Capture the cell that displays the provided text and extract its (x, y) central coordinate. 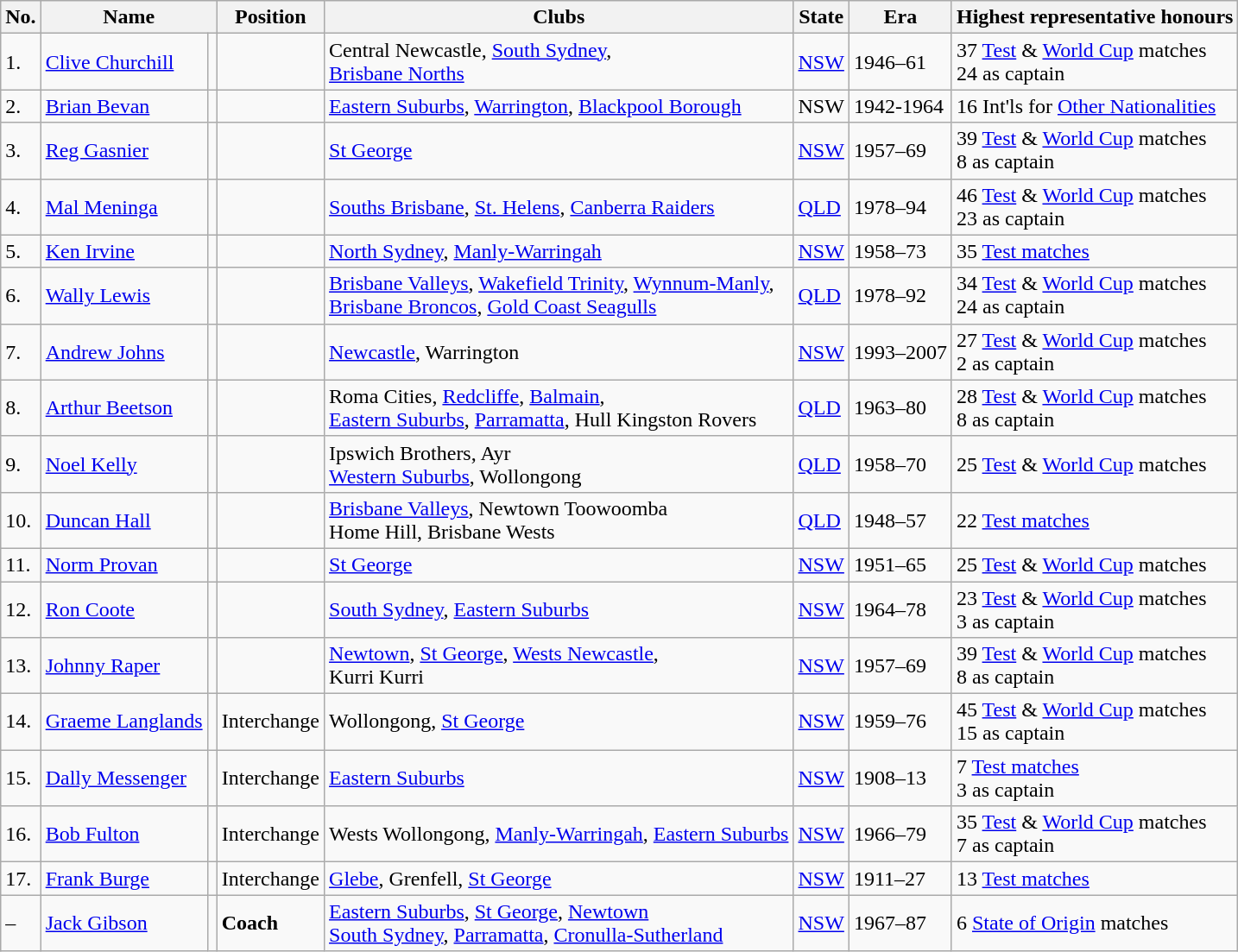
1966–79 (900, 834)
11. (21, 564)
Clive Churchill (124, 62)
35 Test matches (1095, 251)
34 Test & World Cup matches24 as captain (1095, 295)
7. (21, 352)
1958–70 (900, 464)
– (21, 924)
Noel Kelly (124, 464)
Brisbane Valleys, Wakefield Trinity, Wynnum-Manly,Brisbane Broncos, Gold Coast Seagulls (559, 295)
27 Test & World Cup matches2 as captain (1095, 352)
Eastern Suburbs, St George, NewtownSouth Sydney, Parramatta, Cronulla-Sutherland (559, 924)
Brisbane Valleys, Newtown ToowoombaHome Hill, Brisbane Wests (559, 520)
Dally Messenger (124, 779)
1942-1964 (900, 106)
Wests Wollongong, Manly-Warringah, Eastern Suburbs (559, 834)
Newcastle, Warrington (559, 352)
1963–80 (900, 407)
10. (21, 520)
15. (21, 779)
Souths Brisbane, St. Helens, Canberra Raiders (559, 207)
22 Test matches (1095, 520)
8. (21, 407)
1908–13 (900, 779)
13 Test matches (1095, 879)
5. (21, 251)
1967–87 (900, 924)
1946–61 (900, 62)
1958–73 (900, 251)
Central Newcastle, South Sydney, Brisbane Norths (559, 62)
1978–92 (900, 295)
23 Test & World Cup matches3 as captain (1095, 609)
Reg Gasnier (124, 150)
7 Test matches3 as captain (1095, 779)
Name (129, 17)
Andrew Johns (124, 352)
17. (21, 879)
Bob Fulton (124, 834)
28 Test & World Cup matches8 as captain (1095, 407)
Eastern Suburbs (559, 779)
Eastern Suburbs, Warrington, Blackpool Borough (559, 106)
12. (21, 609)
Jack Gibson (124, 924)
1959–76 (900, 722)
Clubs (559, 17)
South Sydney, Eastern Suburbs (559, 609)
1964–78 (900, 609)
Coach (270, 924)
1978–94 (900, 207)
16. (21, 834)
46 Test & World Cup matches23 as captain (1095, 207)
6. (21, 295)
North Sydney, Manly-Warringah (559, 251)
Frank Burge (124, 879)
1. (21, 62)
Wally Lewis (124, 295)
No. (21, 17)
14. (21, 722)
1951–65 (900, 564)
Duncan Hall (124, 520)
Wollongong, St George (559, 722)
State (821, 17)
Highest representative honours (1095, 17)
Era (900, 17)
1993–2007 (900, 352)
Roma Cities, Redcliffe, Balmain,Eastern Suburbs, Parramatta, Hull Kingston Rovers (559, 407)
Ken Irvine (124, 251)
Arthur Beetson (124, 407)
Ron Coote (124, 609)
16 Int'ls for Other Nationalities (1095, 106)
Glebe, Grenfell, St George (559, 879)
Norm Provan (124, 564)
Mal Meninga (124, 207)
37 Test & World Cup matches24 as captain (1095, 62)
1948–57 (900, 520)
9. (21, 464)
6 State of Origin matches (1095, 924)
13. (21, 666)
Position (270, 17)
3. (21, 150)
1911–27 (900, 879)
Graeme Langlands (124, 722)
Brian Bevan (124, 106)
2. (21, 106)
Ipswich Brothers, AyrWestern Suburbs, Wollongong (559, 464)
Newtown, St George, Wests Newcastle,Kurri Kurri (559, 666)
35 Test & World Cup matches7 as captain (1095, 834)
4. (21, 207)
45 Test & World Cup matches15 as captain (1095, 722)
Johnny Raper (124, 666)
